Extract the (x, y) coordinate from the center of the cell holding the provided text.  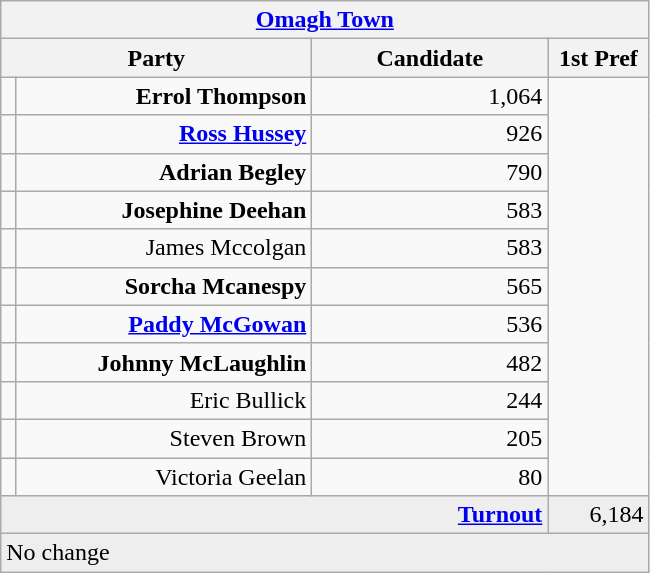
1,064 (430, 96)
Party (156, 58)
790 (430, 172)
Victoria Geelan (164, 477)
Sorcha Mcanespy (164, 286)
Johnny McLaughlin (164, 362)
80 (430, 477)
926 (430, 134)
6,184 (598, 515)
Candidate (430, 58)
Eric Bullick (164, 400)
Turnout (274, 515)
No change (325, 553)
Ross Hussey (164, 134)
James Mccolgan (164, 248)
Josephine Deehan (164, 210)
536 (430, 324)
Paddy McGowan (164, 324)
Steven Brown (164, 438)
244 (430, 400)
Omagh Town (325, 20)
565 (430, 286)
Errol Thompson (164, 96)
1st Pref (598, 58)
Adrian Begley (164, 172)
205 (430, 438)
482 (430, 362)
